Identify which cell holds the provided text, then report its [x, y] central coordinate. 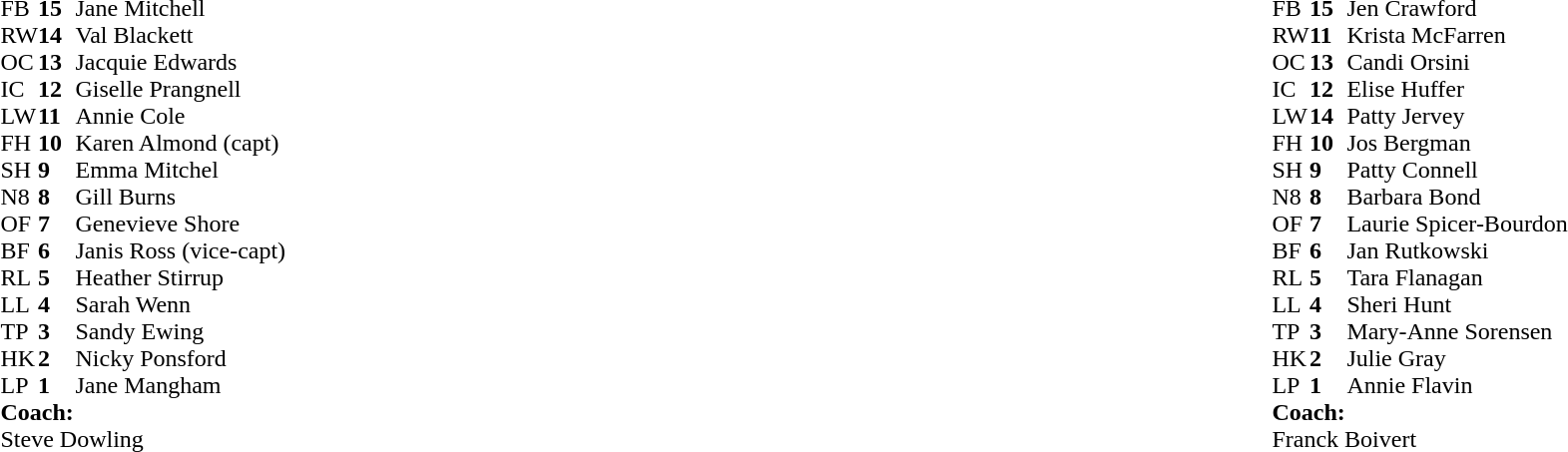
Krista McFarren [1457, 36]
Karen Almond (capt) [182, 144]
Jane Mangham [182, 385]
Jacquie Edwards [182, 62]
Candi Orsini [1457, 62]
Genevieve Shore [182, 224]
Jos Bergman [1457, 144]
Val Blackett [182, 36]
Heather Stirrup [182, 277]
Julie Gray [1457, 359]
Laurie Spicer-Bourdon [1457, 224]
Steve Dowling [143, 439]
Giselle Prangnell [182, 90]
Elise Huffer [1457, 90]
Franck Boivert [1419, 439]
Annie Flavin [1457, 385]
Jan Rutkowski [1457, 251]
Emma Mitchel [182, 170]
Sarah Wenn [182, 305]
Patty Connell [1457, 170]
Patty Jervey [1457, 116]
Mary-Anne Sorensen [1457, 331]
Barbara Bond [1457, 198]
Tara Flanagan [1457, 277]
Sheri Hunt [1457, 305]
Nicky Ponsford [182, 359]
Gill Burns [182, 198]
Janis Ross (vice-capt) [182, 251]
Annie Cole [182, 116]
Sandy Ewing [182, 331]
